Find where the given text appears and provide that cell's center as [x, y] coordinate. 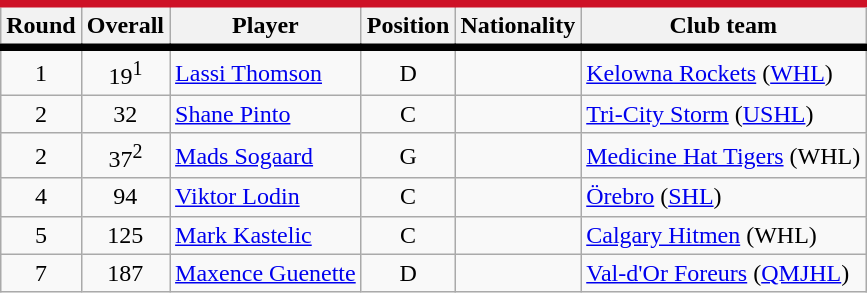
Val-d'Or Foreurs (QMJHL) [724, 273]
191 [125, 72]
Calgary Hitmen (WHL) [724, 235]
1 [41, 72]
Club team [724, 26]
Round [41, 26]
Medicine Hat Tigers (WHL) [724, 156]
Mark Kastelic [266, 235]
Örebro (SHL) [724, 197]
Shane Pinto [266, 114]
Overall [125, 26]
Mads Sogaard [266, 156]
5 [41, 235]
Player [266, 26]
G [408, 156]
Lassi Thomson [266, 72]
Viktor Lodin [266, 197]
4 [41, 197]
Maxence Guenette [266, 273]
Tri-City Storm (USHL) [724, 114]
32 [125, 114]
Position [408, 26]
7 [41, 273]
187 [125, 273]
Kelowna Rockets (WHL) [724, 72]
372 [125, 156]
Nationality [518, 26]
125 [125, 235]
94 [125, 197]
